Determine the (X, Y) coordinate at the center of the cell enclosing the given text.  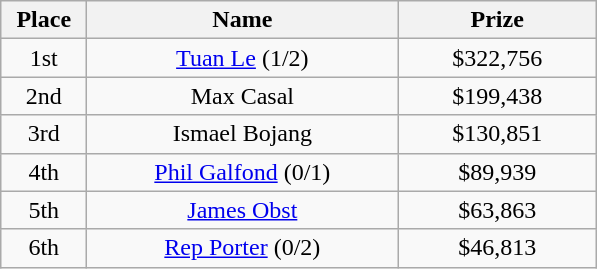
$199,438 (498, 96)
3rd (44, 134)
6th (44, 248)
$322,756 (498, 58)
Ismael Bojang (242, 134)
Phil Galfond (0/1) (242, 172)
2nd (44, 96)
Place (44, 20)
$130,851 (498, 134)
1st (44, 58)
Tuan Le (1/2) (242, 58)
4th (44, 172)
Max Casal (242, 96)
$89,939 (498, 172)
$46,813 (498, 248)
$63,863 (498, 210)
Rep Porter (0/2) (242, 248)
Name (242, 20)
5th (44, 210)
Prize (498, 20)
James Obst (242, 210)
